Capture the cell that displays the provided text and extract its [X, Y] central coordinate. 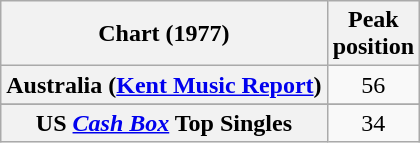
34 [373, 123]
Australia (Kent Music Report) [164, 85]
US Cash Box Top Singles [164, 123]
Peakposition [373, 34]
Chart (1977) [164, 34]
56 [373, 85]
